Provide the [x, y] coordinate of the cell's center where the given text is located.  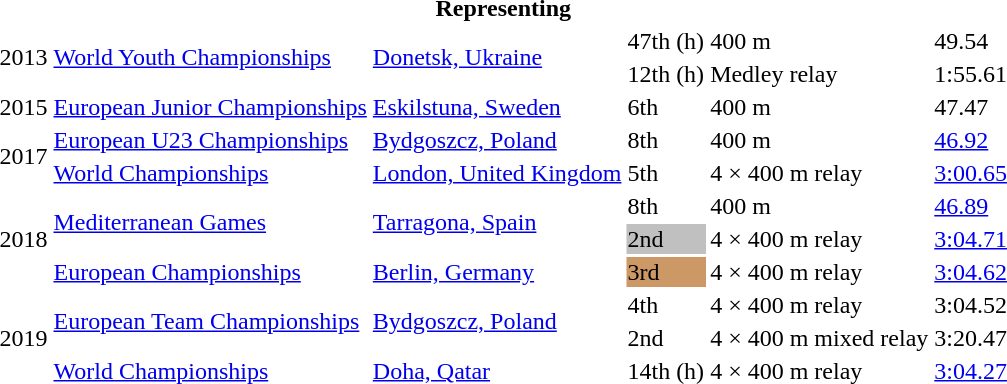
Donetsk, Ukraine [497, 58]
4 × 400 m mixed relay [820, 338]
Berlin, Germany [497, 272]
World Youth Championships [210, 58]
European U23 Championships [210, 140]
Medley relay [820, 74]
European Team Championships [210, 322]
4th [666, 305]
Eskilstuna, Sweden [497, 107]
London, United Kingdom [497, 173]
World Championships [210, 173]
3rd [666, 272]
European Junior Championships [210, 107]
European Championships [210, 272]
5th [666, 173]
Mediterranean Games [210, 222]
47th (h) [666, 41]
12th (h) [666, 74]
6th [666, 107]
Tarragona, Spain [497, 222]
